For the text-containing cell, return its midpoint in (X, Y) coordinate format. 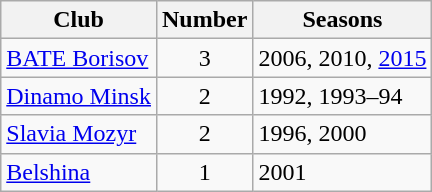
Slavia Mozyr (79, 134)
Belshina (79, 172)
Number (204, 20)
1 (204, 172)
Seasons (342, 20)
1992, 1993–94 (342, 96)
1996, 2000 (342, 134)
2006, 2010, 2015 (342, 58)
Dinamo Minsk (79, 96)
BATE Borisov (79, 58)
2001 (342, 172)
3 (204, 58)
Club (79, 20)
